Pinpoint the cell where the given text exists, returning its [X, Y] midpoint coordinate. 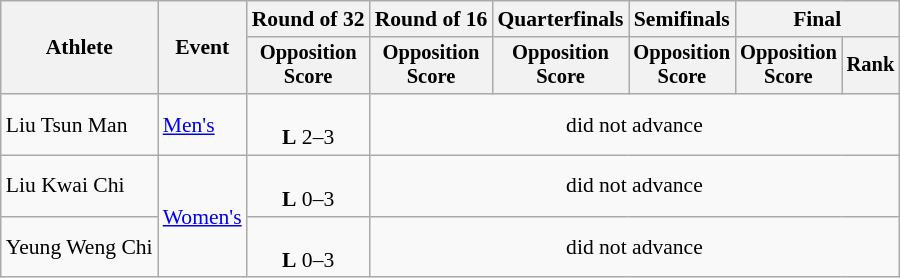
Athlete [80, 48]
Round of 16 [432, 19]
Semifinals [682, 19]
L 2–3 [308, 124]
Liu Tsun Man [80, 124]
Quarterfinals [560, 19]
Women's [202, 217]
Rank [871, 66]
Men's [202, 124]
Final [817, 19]
Liu Kwai Chi [80, 186]
Round of 32 [308, 19]
Event [202, 48]
Yeung Weng Chi [80, 248]
